Locate the cell with the specified text and output its (X, Y) center coordinate. 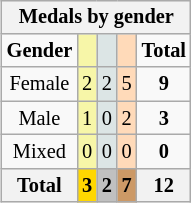
12 (164, 185)
Gender (40, 51)
1 (87, 118)
Female (40, 84)
Male (40, 118)
9 (164, 84)
Medals by gender (96, 17)
7 (127, 185)
5 (127, 84)
Mixed (40, 152)
